Identify which cell holds the provided text, then report its [x, y] central coordinate. 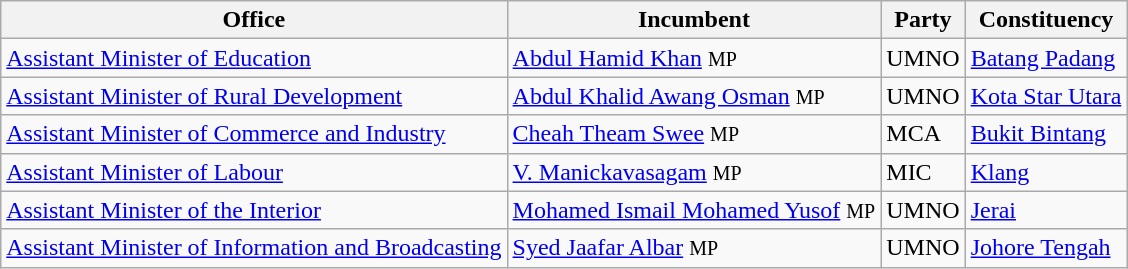
Assistant Minister of Education [254, 58]
Cheah Theam Swee MP [694, 134]
Johore Tengah [1046, 248]
MIC [923, 172]
Assistant Minister of the Interior [254, 210]
Bukit Bintang [1046, 134]
Assistant Minister of Information and Broadcasting [254, 248]
Incumbent [694, 20]
Office [254, 20]
Assistant Minister of Rural Development [254, 96]
Jerai [1046, 210]
Assistant Minister of Commerce and Industry [254, 134]
Kota Star Utara [1046, 96]
Klang [1046, 172]
Party [923, 20]
Batang Padang [1046, 58]
Constituency [1046, 20]
Syed Jaafar Albar MP [694, 248]
Abdul Khalid Awang Osman MP [694, 96]
V. Manickavasagam MP [694, 172]
Mohamed Ismail Mohamed Yusof MP [694, 210]
MCA [923, 134]
Abdul Hamid Khan MP [694, 58]
Assistant Minister of Labour [254, 172]
